Pinpoint the cell where the given text exists, returning its (x, y) midpoint coordinate. 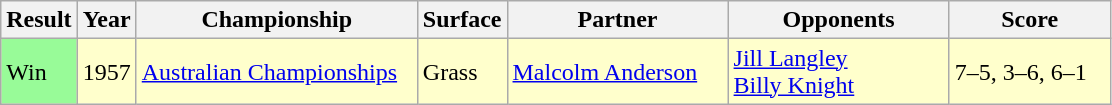
7–5, 3–6, 6–1 (1030, 72)
1957 (106, 72)
Score (1030, 20)
Australian Championships (276, 72)
Year (106, 20)
Opponents (838, 20)
Grass (462, 72)
Partner (618, 20)
Result (39, 20)
Surface (462, 20)
Malcolm Anderson (618, 72)
Jill Langley Billy Knight (838, 72)
Win (39, 72)
Championship (276, 20)
